Return (x, y) of the center of cell containing provided text 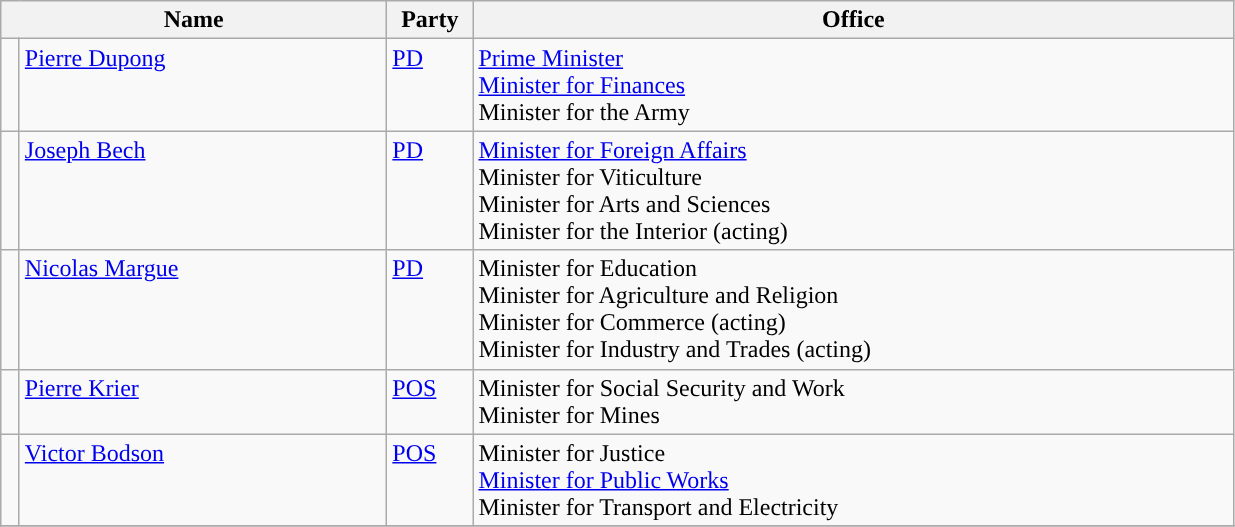
Party (430, 20)
Nicolas Margue (203, 310)
Pierre Krier (203, 402)
Pierre Dupong (203, 85)
Office (854, 20)
Minister for Social Security and Work Minister for Mines (854, 402)
Joseph Bech (203, 190)
Minister for Justice Minister for Public Works Minister for Transport and Electricity (854, 480)
Minister for Foreign Affairs Minister for Viticulture Minister for Arts and Sciences Minister for the Interior (acting) (854, 190)
Prime Minister Minister for Finances Minister for the Army (854, 85)
Victor Bodson (203, 480)
Minister for Education Minister for Agriculture and Religion Minister for Commerce (acting) Minister for Industry and Trades (acting) (854, 310)
Name (194, 20)
